Capture the cell that displays the provided text and extract its (X, Y) central coordinate. 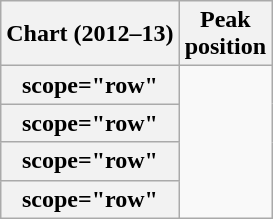
Chart (2012–13) (90, 34)
Peakposition (225, 34)
